Provide the (x, y) coordinate of the cell's center where the given text is located.  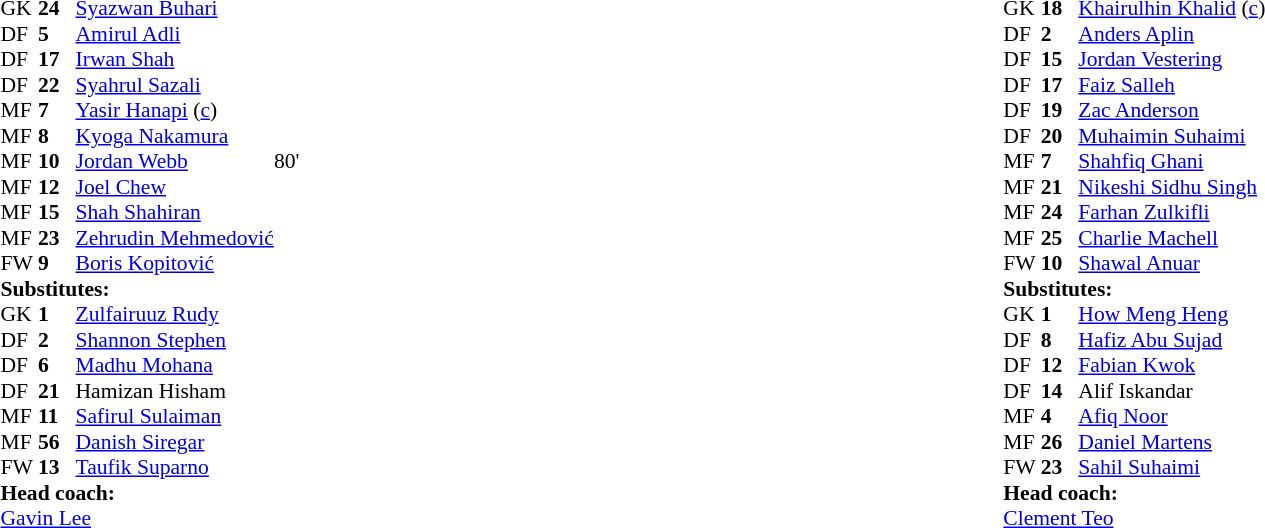
4 (1060, 417)
22 (57, 85)
Danish Siregar (175, 442)
Fabian Kwok (1172, 365)
80' (286, 161)
Jordan Webb (175, 161)
Yasir Hanapi (c) (175, 111)
13 (57, 467)
Shawal Anuar (1172, 263)
Faiz Salleh (1172, 85)
Safirul Sulaiman (175, 417)
14 (1060, 391)
Joel Chew (175, 187)
Zehrudin Mehmedović (175, 238)
25 (1060, 238)
Alif Iskandar (1172, 391)
Syahrul Sazali (175, 85)
56 (57, 442)
Taufik Suparno (175, 467)
Kyoga Nakamura (175, 136)
Hafiz Abu Sujad (1172, 340)
Charlie Machell (1172, 238)
6 (57, 365)
Sahil Suhaimi (1172, 467)
Zac Anderson (1172, 111)
Daniel Martens (1172, 442)
Afiq Noor (1172, 417)
Nikeshi Sidhu Singh (1172, 187)
Hamizan Hisham (175, 391)
Jordan Vestering (1172, 59)
Madhu Mohana (175, 365)
Boris Kopitović (175, 263)
Irwan Shah (175, 59)
24 (1060, 213)
9 (57, 263)
Anders Aplin (1172, 34)
19 (1060, 111)
Muhaimin Suhaimi (1172, 136)
5 (57, 34)
Shahfiq Ghani (1172, 161)
Zulfairuuz Rudy (175, 315)
Shah Shahiran (175, 213)
20 (1060, 136)
Amirul Adli (175, 34)
11 (57, 417)
Farhan Zulkifli (1172, 213)
Shannon Stephen (175, 340)
How Meng Heng (1172, 315)
26 (1060, 442)
